Detect which cell encompasses the target text, then output its (X, Y) center coordinate. 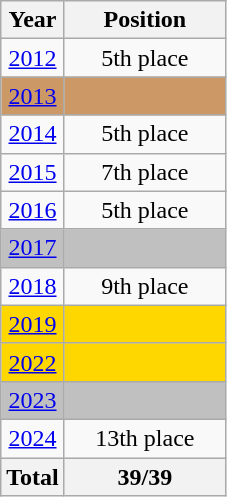
2012 (33, 58)
2015 (33, 172)
Position (144, 20)
2016 (33, 210)
9th place (144, 286)
2019 (33, 324)
Year (33, 20)
13th place (144, 438)
2014 (33, 134)
Total (33, 477)
2024 (33, 438)
2022 (33, 362)
2023 (33, 400)
2018 (33, 286)
39/39 (144, 477)
7th place (144, 172)
2017 (33, 248)
2013 (33, 96)
